For the text-containing cell, return its midpoint in [X, Y] coordinate format. 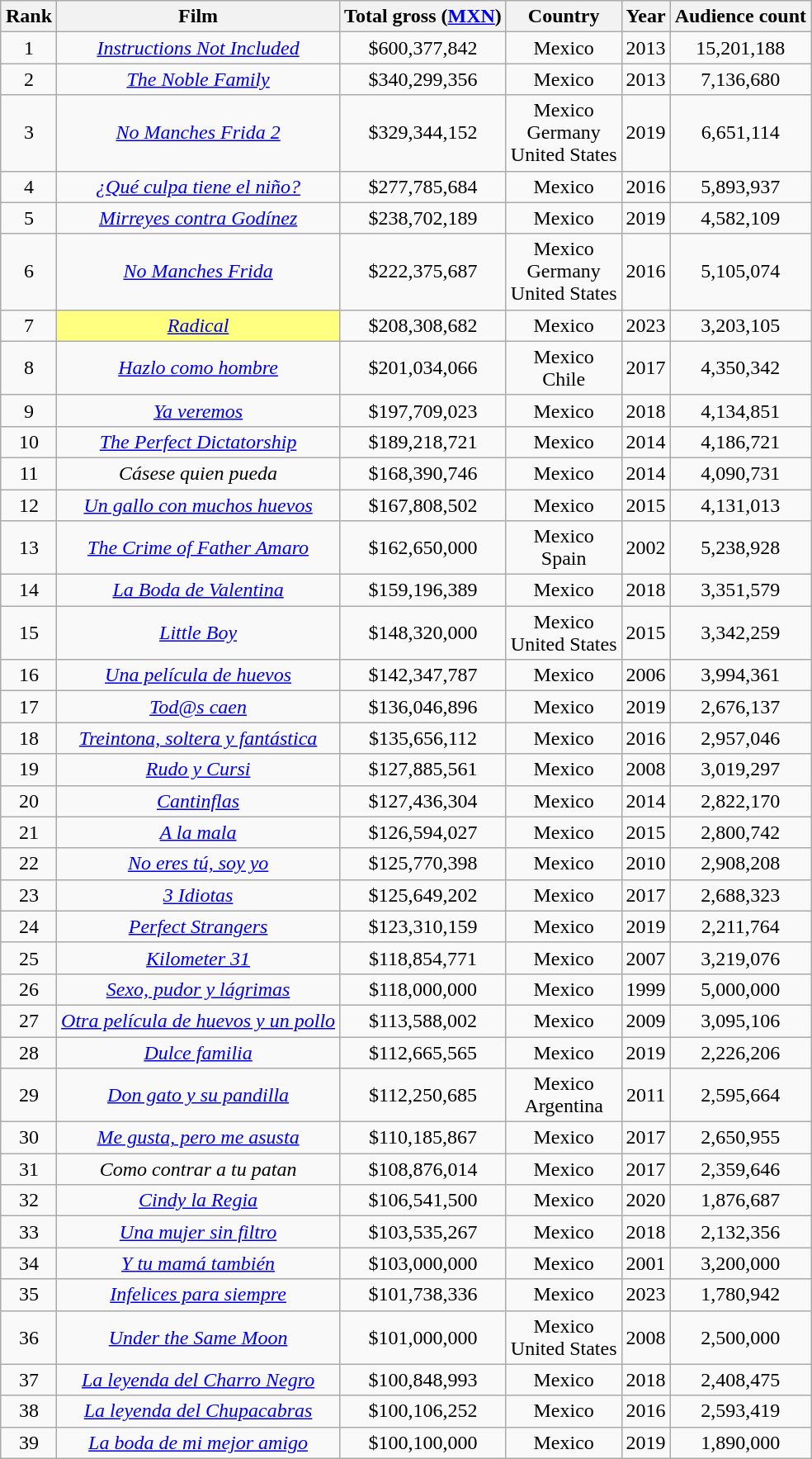
$126,594,027 [423, 832]
Year [645, 17]
6,651,114 [740, 133]
The Perfect Dictatorship [198, 442]
2,408,475 [740, 1380]
3,219,076 [740, 958]
2,822,170 [740, 801]
Infelices para siempre [198, 1295]
$101,000,000 [423, 1338]
Y tu mamá también [198, 1263]
15 [28, 632]
37 [28, 1380]
4,186,721 [740, 442]
39 [28, 1442]
$103,535,267 [423, 1232]
$148,320,000 [423, 632]
Hazlo como hombre [198, 368]
$159,196,389 [423, 590]
2002 [645, 548]
3,200,000 [740, 1263]
2,676,137 [740, 707]
12 [28, 504]
5,105,074 [740, 272]
Me gusta, pero me asusta [198, 1138]
Cindy la Regia [198, 1201]
$197,709,023 [423, 410]
10 [28, 442]
1999 [645, 989]
34 [28, 1263]
$136,046,896 [423, 707]
22 [28, 864]
Under the Same Moon [198, 1338]
13 [28, 548]
A la mala [198, 832]
3,342,259 [740, 632]
31 [28, 1169]
Perfect Strangers [198, 926]
32 [28, 1201]
25 [28, 958]
Sexo, pudor y lágrimas [198, 989]
8 [28, 368]
Una película de huevos [198, 675]
38 [28, 1411]
5,000,000 [740, 989]
$222,375,687 [423, 272]
$100,848,993 [423, 1380]
6 [28, 272]
2,957,046 [740, 738]
$125,770,398 [423, 864]
2007 [645, 958]
26 [28, 989]
$101,738,336 [423, 1295]
4,350,342 [740, 368]
1,890,000 [740, 1442]
4,090,731 [740, 473]
2,500,000 [740, 1338]
3,203,105 [740, 325]
$340,299,356 [423, 79]
2,359,646 [740, 1169]
Cantinflas [198, 801]
2,908,208 [740, 864]
23 [28, 895]
$167,808,502 [423, 504]
$123,310,159 [423, 926]
¿Qué culpa tiene el niño? [198, 187]
No Manches Frida 2 [198, 133]
27 [28, 1021]
$125,649,202 [423, 895]
2,226,206 [740, 1053]
Total gross (MXN) [423, 17]
Dulce familia [198, 1053]
35 [28, 1295]
$112,250,685 [423, 1095]
$600,377,842 [423, 48]
5,893,937 [740, 187]
4,134,851 [740, 410]
2,132,356 [740, 1232]
30 [28, 1138]
Radical [198, 325]
La Boda de Valentina [198, 590]
$142,347,787 [423, 675]
29 [28, 1095]
$118,854,771 [423, 958]
Rank [28, 17]
Tod@s caen [198, 707]
2006 [645, 675]
2 [28, 79]
9 [28, 410]
$127,436,304 [423, 801]
21 [28, 832]
3,019,297 [740, 770]
17 [28, 707]
2011 [645, 1095]
$208,308,682 [423, 325]
4 [28, 187]
1,876,687 [740, 1201]
1,780,942 [740, 1295]
$118,000,000 [423, 989]
18 [28, 738]
2009 [645, 1021]
$113,588,002 [423, 1021]
La leyenda del Chupacabras [198, 1411]
2,595,664 [740, 1095]
Un gallo con muchos huevos [198, 504]
$238,702,189 [423, 218]
3,994,361 [740, 675]
The Crime of Father Amaro [198, 548]
Country [564, 17]
Instructions Not Included [198, 48]
MexicoChile [564, 368]
3,095,106 [740, 1021]
MexicoArgentina [564, 1095]
15,201,188 [740, 48]
5,238,928 [740, 548]
2,650,955 [740, 1138]
La leyenda del Charro Negro [198, 1380]
$329,344,152 [423, 133]
Cásese quien pueda [198, 473]
33 [28, 1232]
4,131,013 [740, 504]
$189,218,721 [423, 442]
The Noble Family [198, 79]
$127,885,561 [423, 770]
$112,665,565 [423, 1053]
Kilometer 31 [198, 958]
4,582,109 [740, 218]
La boda de mi mejor amigo [198, 1442]
2,593,419 [740, 1411]
$201,034,066 [423, 368]
$108,876,014 [423, 1169]
2001 [645, 1263]
19 [28, 770]
14 [28, 590]
Audience count [740, 17]
3,351,579 [740, 590]
3 [28, 133]
No Manches Frida [198, 272]
Don gato y su pandilla [198, 1095]
$110,185,867 [423, 1138]
24 [28, 926]
$103,000,000 [423, 1263]
36 [28, 1338]
1 [28, 48]
7 [28, 325]
No eres tú, soy yo [198, 864]
$168,390,746 [423, 473]
$135,656,112 [423, 738]
2,800,742 [740, 832]
2020 [645, 1201]
$100,100,000 [423, 1442]
3 Idiotas [198, 895]
28 [28, 1053]
Como contrar a tu patan [198, 1169]
Little Boy [198, 632]
$106,541,500 [423, 1201]
7,136,680 [740, 79]
Otra película de huevos y un pollo [198, 1021]
$162,650,000 [423, 548]
2010 [645, 864]
$277,785,684 [423, 187]
Una mujer sin filtro [198, 1232]
5 [28, 218]
Treintona, soltera y fantástica [198, 738]
Rudo y Cursi [198, 770]
20 [28, 801]
11 [28, 473]
MexicoSpain [564, 548]
16 [28, 675]
2,211,764 [740, 926]
$100,106,252 [423, 1411]
Film [198, 17]
2,688,323 [740, 895]
Ya veremos [198, 410]
Mirreyes contra Godínez [198, 218]
